Capture the cell that displays the provided text and extract its [x, y] central coordinate. 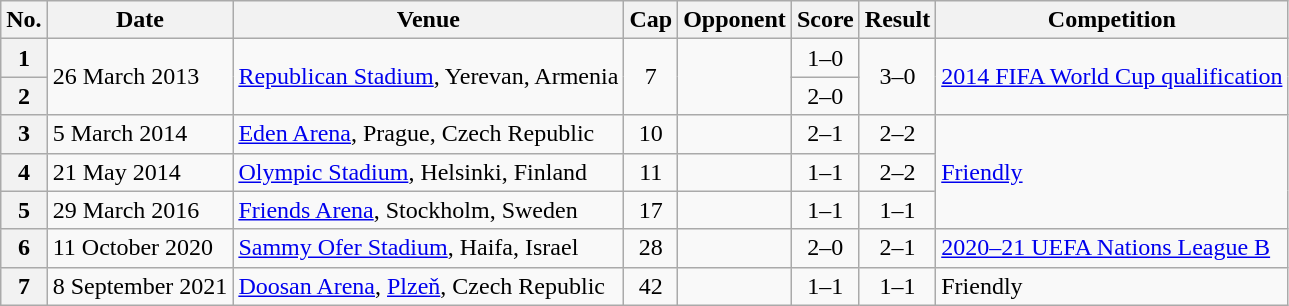
42 [651, 286]
21 May 2014 [140, 172]
1–0 [825, 58]
Sammy Ofer Stadium, Haifa, Israel [428, 248]
Score [825, 20]
3–0 [897, 77]
Competition [1112, 20]
5 [24, 210]
2020–21 UEFA Nations League B [1112, 248]
17 [651, 210]
Cap [651, 20]
8 September 2021 [140, 286]
5 March 2014 [140, 134]
Venue [428, 20]
11 [651, 172]
No. [24, 20]
Result [897, 20]
Opponent [735, 20]
28 [651, 248]
26 March 2013 [140, 77]
Olympic Stadium, Helsinki, Finland [428, 172]
Republican Stadium, Yerevan, Armenia [428, 77]
29 March 2016 [140, 210]
Eden Arena, Prague, Czech Republic [428, 134]
2 [24, 96]
Date [140, 20]
6 [24, 248]
11 October 2020 [140, 248]
Doosan Arena, Plzeň, Czech Republic [428, 286]
Friends Arena, Stockholm, Sweden [428, 210]
2014 FIFA World Cup qualification [1112, 77]
10 [651, 134]
4 [24, 172]
3 [24, 134]
1 [24, 58]
